Output the (x, y) coordinate of the center of the cell containing the given text.  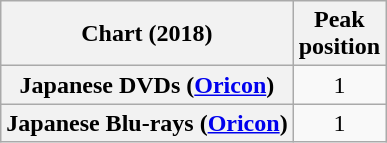
Japanese Blu-rays (Oricon) (147, 123)
Peakposition (339, 34)
Japanese DVDs (Oricon) (147, 85)
Chart (2018) (147, 34)
